Extract the [X, Y] coordinate from the center of the cell holding the provided text.  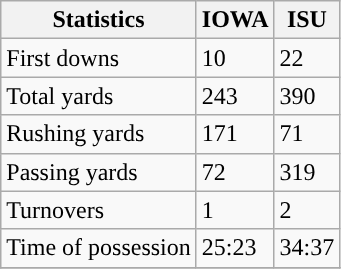
72 [235, 172]
Passing yards [99, 172]
1 [235, 210]
22 [307, 58]
IOWA [235, 20]
ISU [307, 20]
171 [235, 134]
71 [307, 134]
Statistics [99, 20]
243 [235, 96]
25:23 [235, 248]
First downs [99, 58]
Rushing yards [99, 134]
Time of possession [99, 248]
Total yards [99, 96]
Turnovers [99, 210]
34:37 [307, 248]
10 [235, 58]
319 [307, 172]
390 [307, 96]
2 [307, 210]
